Determine the [X, Y] coordinate at the center of the cell enclosing the given text.  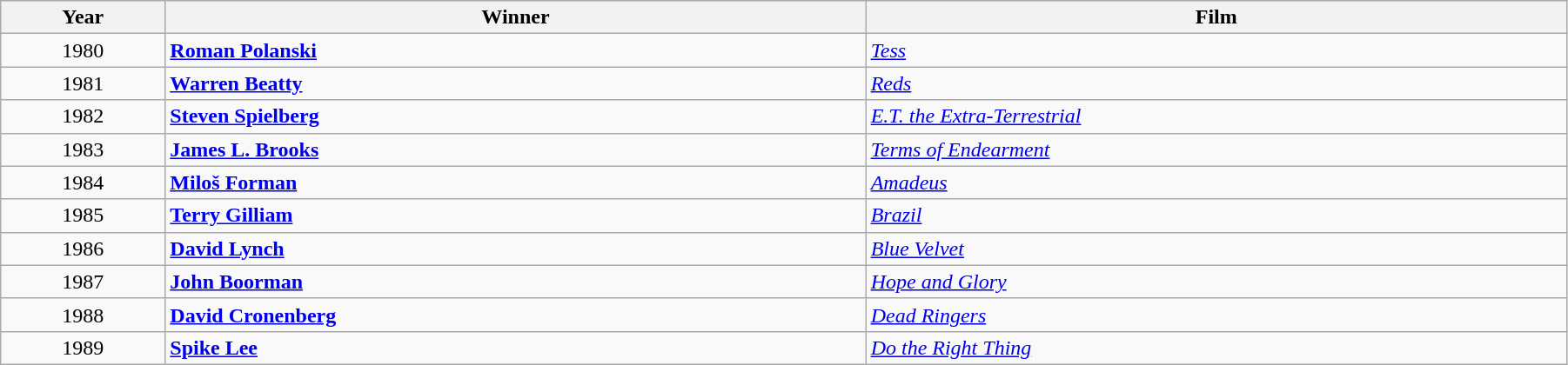
Year [84, 17]
Brazil [1216, 216]
1984 [84, 182]
Blue Velvet [1216, 249]
Reds [1216, 83]
Terry Gilliam [515, 216]
Steven Spielberg [515, 116]
1980 [84, 50]
1983 [84, 149]
Tess [1216, 50]
Miloš Forman [515, 182]
John Boorman [515, 282]
1982 [84, 116]
Roman Polanski [515, 50]
Hope and Glory [1216, 282]
1986 [84, 249]
Terms of Endearment [1216, 149]
Warren Beatty [515, 83]
David Cronenberg [515, 315]
David Lynch [515, 249]
Winner [515, 17]
1987 [84, 282]
1988 [84, 315]
1985 [84, 216]
1989 [84, 348]
Amadeus [1216, 182]
Do the Right Thing [1216, 348]
Dead Ringers [1216, 315]
Film [1216, 17]
Spike Lee [515, 348]
1981 [84, 83]
E.T. the Extra-Terrestrial [1216, 116]
James L. Brooks [515, 149]
